Identify which cell holds the provided text, then report its [X, Y] central coordinate. 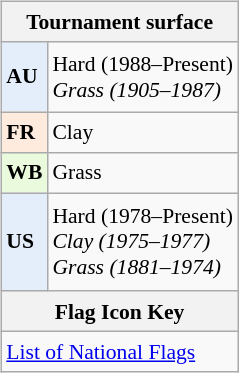
US [24, 242]
Hard (1978–Present) Clay (1975–1977)Grass (1881–1974) [142, 242]
FR [24, 132]
Clay [142, 132]
AU [24, 76]
Grass [142, 172]
Tournament surface [120, 22]
List of National Flags [120, 352]
Hard (1988–Present) Grass (1905–1987) [142, 76]
WB [24, 172]
Flag Icon Key [120, 311]
